Locate the cell with the specified text and output its (X, Y) center coordinate. 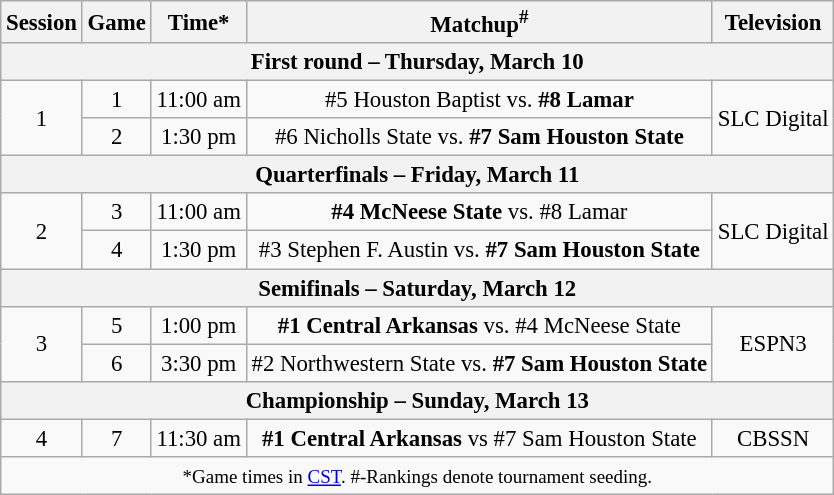
Quarterfinals – Friday, March 11 (418, 175)
3:30 pm (198, 363)
#1 Central Arkansas vs. #4 McNeese State (479, 325)
#2 Northwestern State vs. #7 Sam Houston State (479, 363)
6 (116, 363)
Television (772, 22)
ESPN3 (772, 344)
1:00 pm (198, 325)
11:30 am (198, 438)
Game (116, 22)
Semifinals – Saturday, March 12 (418, 288)
#3 Stephen F. Austin vs. #7 Sam Houston State (479, 250)
#6 Nicholls State vs. #7 Sam Houston State (479, 137)
*Game times in CST. #-Rankings denote tournament seeding. (418, 476)
5 (116, 325)
Session (42, 22)
Matchup# (479, 22)
#1 Central Arkansas vs #7 Sam Houston State (479, 438)
#5 Houston Baptist vs. #8 Lamar (479, 100)
#4 McNeese State vs. #8 Lamar (479, 213)
First round – Thursday, March 10 (418, 62)
Time* (198, 22)
CBSSN (772, 438)
7 (116, 438)
Championship – Sunday, March 13 (418, 400)
